Pinpoint the cell where the given text exists, returning its (X, Y) midpoint coordinate. 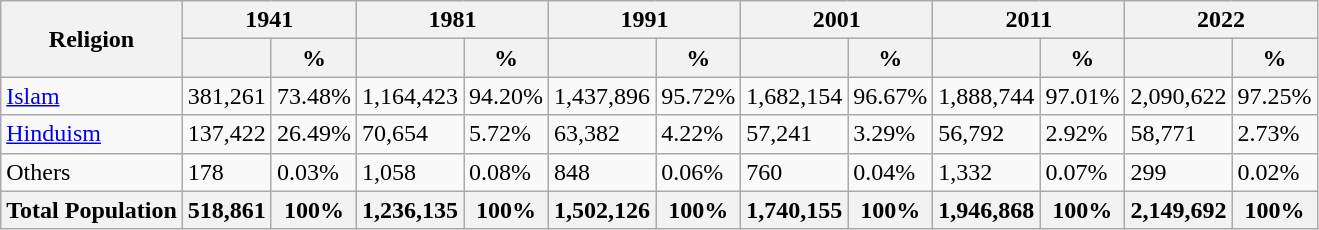
2011 (1029, 20)
2,149,692 (1178, 210)
1,236,135 (410, 210)
70,654 (410, 134)
57,241 (794, 134)
26.49% (314, 134)
1981 (452, 20)
5.72% (506, 134)
1,164,423 (410, 96)
1,058 (410, 172)
73.48% (314, 96)
Islam (92, 96)
2022 (1221, 20)
4.22% (698, 134)
3.29% (890, 134)
56,792 (986, 134)
2001 (837, 20)
96.67% (890, 96)
137,422 (226, 134)
1,682,154 (794, 96)
0.03% (314, 172)
178 (226, 172)
2.73% (1274, 134)
Religion (92, 39)
0.07% (1082, 172)
1,740,155 (794, 210)
2,090,622 (1178, 96)
Others (92, 172)
1,332 (986, 172)
0.06% (698, 172)
2.92% (1082, 134)
Hinduism (92, 134)
97.01% (1082, 96)
Total Population (92, 210)
1941 (269, 20)
1,502,126 (602, 210)
1,888,744 (986, 96)
760 (794, 172)
518,861 (226, 210)
0.02% (1274, 172)
95.72% (698, 96)
0.04% (890, 172)
1991 (645, 20)
94.20% (506, 96)
63,382 (602, 134)
1,946,868 (986, 210)
381,261 (226, 96)
1,437,896 (602, 96)
58,771 (1178, 134)
848 (602, 172)
97.25% (1274, 96)
0.08% (506, 172)
299 (1178, 172)
